Search for the cell housing the specified text and yield its (X, Y) center coordinate. 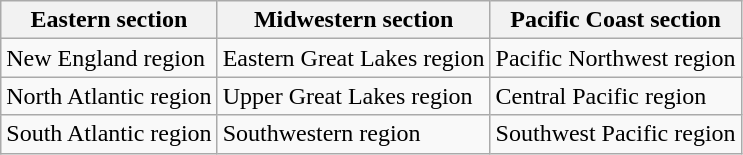
South Atlantic region (109, 134)
New England region (109, 58)
Southwest Pacific region (616, 134)
North Atlantic region (109, 96)
Pacific Coast section (616, 20)
Upper Great Lakes region (354, 96)
Central Pacific region (616, 96)
Pacific Northwest region (616, 58)
Midwestern section (354, 20)
Eastern Great Lakes region (354, 58)
Southwestern region (354, 134)
Eastern section (109, 20)
